Determine the (x, y) coordinate at the center of the cell enclosing the given text.  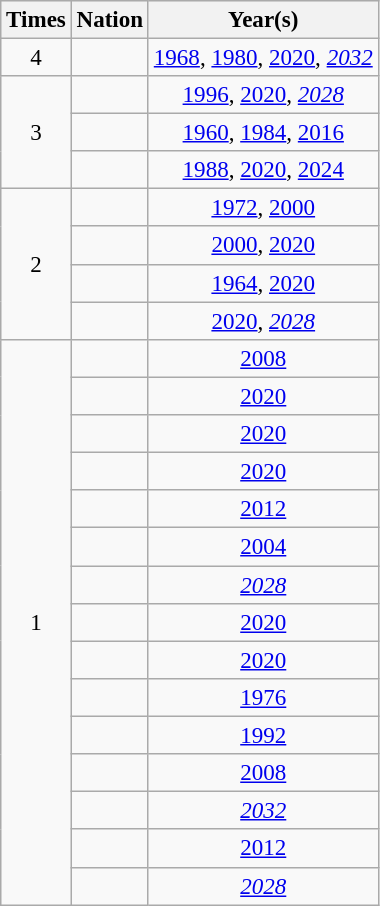
1968, 1980, 2020, 2032 (263, 57)
4 (36, 57)
1964, 2020 (263, 283)
1988, 2020, 2024 (263, 170)
2 (36, 264)
1 (36, 622)
1992 (263, 735)
Times (36, 19)
1976 (263, 698)
2004 (263, 547)
1960, 1984, 2016 (263, 132)
Nation (110, 19)
1972, 2000 (263, 208)
Year(s) (263, 19)
3 (36, 132)
2020, 2028 (263, 321)
1996, 2020, 2028 (263, 95)
2032 (263, 811)
2000, 2020 (263, 245)
